Determine the [x, y] coordinate at the center of the cell enclosing the given text.  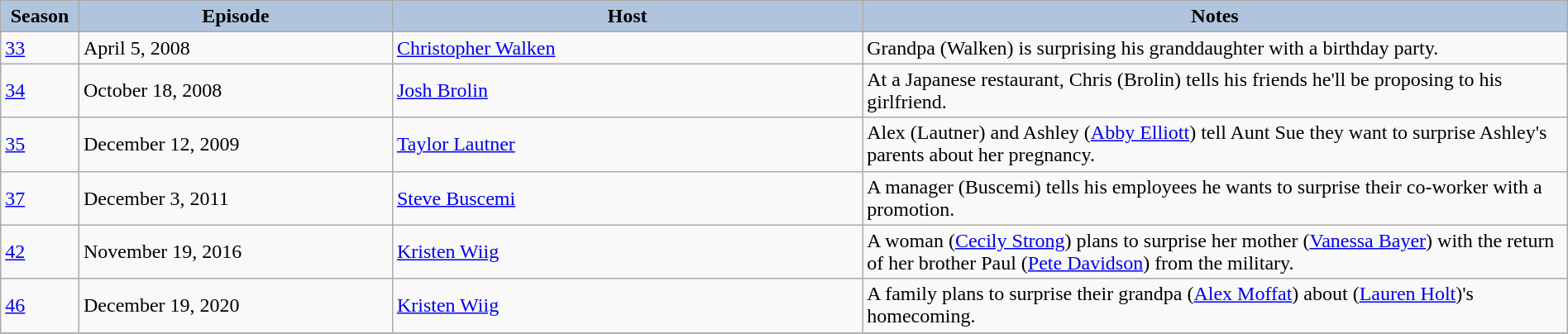
A manager (Buscemi) tells his employees he wants to surprise their co-worker with a promotion. [1216, 198]
Steve Buscemi [627, 198]
42 [40, 251]
Season [40, 17]
33 [40, 48]
Josh Brolin [627, 91]
Host [627, 17]
April 5, 2008 [235, 48]
November 19, 2016 [235, 251]
A family plans to surprise their grandpa (Alex Moffat) about (Lauren Holt)'s homecoming. [1216, 306]
A woman (Cecily Strong) plans to surprise her mother (Vanessa Bayer) with the return of her brother Paul (Pete Davidson) from the military. [1216, 251]
Christopher Walken [627, 48]
Grandpa (Walken) is surprising his granddaughter with a birthday party. [1216, 48]
Episode [235, 17]
37 [40, 198]
At a Japanese restaurant, Chris (Brolin) tells his friends he'll be proposing to his girlfriend. [1216, 91]
December 3, 2011 [235, 198]
35 [40, 144]
Taylor Lautner [627, 144]
Alex (Lautner) and Ashley (Abby Elliott) tell Aunt Sue they want to surprise Ashley's parents about her pregnancy. [1216, 144]
Notes [1216, 17]
34 [40, 91]
December 12, 2009 [235, 144]
46 [40, 306]
October 18, 2008 [235, 91]
December 19, 2020 [235, 306]
